Return [x, y] of the center of cell containing provided text 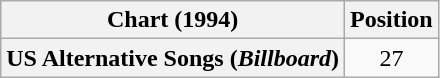
US Alternative Songs (Billboard) [173, 58]
27 [392, 58]
Chart (1994) [173, 20]
Position [392, 20]
